Return [X, Y] of the center of cell containing provided text 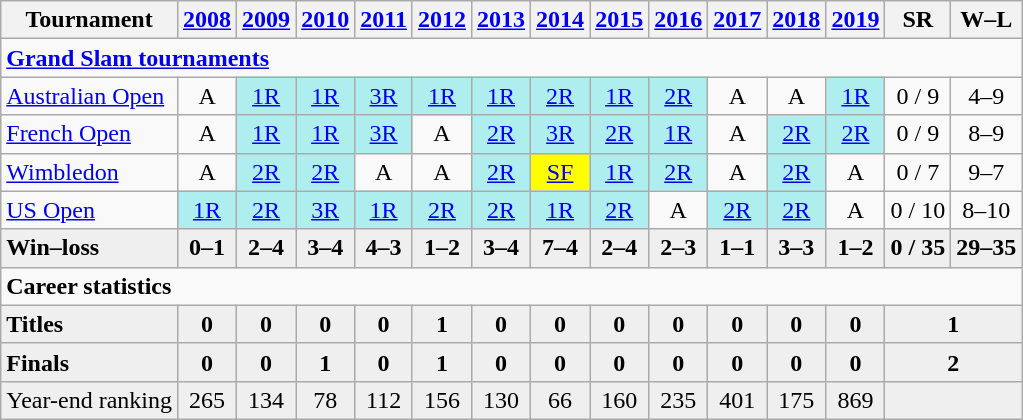
2019 [856, 20]
2–3 [678, 248]
4–3 [384, 248]
7–4 [560, 248]
29–35 [986, 248]
8–10 [986, 210]
4–9 [986, 96]
78 [326, 400]
156 [442, 400]
Titles [90, 324]
2009 [266, 20]
Finals [90, 362]
235 [678, 400]
Grand Slam tournaments [512, 58]
869 [856, 400]
Tournament [90, 20]
2016 [678, 20]
175 [796, 400]
2014 [560, 20]
2018 [796, 20]
130 [502, 400]
2010 [326, 20]
160 [620, 400]
Win–loss [90, 248]
2012 [442, 20]
2017 [738, 20]
SR [918, 20]
66 [560, 400]
265 [208, 400]
2008 [208, 20]
Wimbledon [90, 172]
0–1 [208, 248]
Year-end ranking [90, 400]
2015 [620, 20]
9–7 [986, 172]
0 / 35 [918, 248]
112 [384, 400]
French Open [90, 134]
2013 [502, 20]
8–9 [986, 134]
0 / 10 [918, 210]
US Open [90, 210]
SF [560, 172]
0 / 7 [918, 172]
1–1 [738, 248]
2 [954, 362]
3–3 [796, 248]
W–L [986, 20]
2011 [384, 20]
134 [266, 400]
Australian Open [90, 96]
Career statistics [512, 286]
401 [738, 400]
